Capture the cell that displays the provided text and extract its (X, Y) central coordinate. 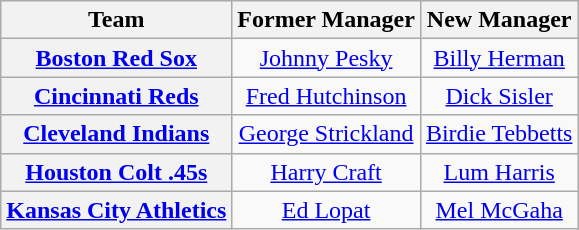
Harry Craft (326, 172)
Birdie Tebbetts (499, 134)
Houston Colt .45s (116, 172)
Kansas City Athletics (116, 210)
Boston Red Sox (116, 58)
Lum Harris (499, 172)
Billy Herman (499, 58)
Fred Hutchinson (326, 96)
New Manager (499, 20)
Ed Lopat (326, 210)
Former Manager (326, 20)
Team (116, 20)
Cincinnati Reds (116, 96)
George Strickland (326, 134)
Johnny Pesky (326, 58)
Mel McGaha (499, 210)
Dick Sisler (499, 96)
Cleveland Indians (116, 134)
